Determine the (x, y) coordinate at the center of the cell enclosing the given text.  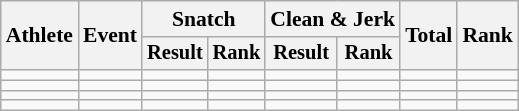
Event (110, 36)
Clean & Jerk (332, 19)
Athlete (40, 36)
Snatch (204, 19)
Total (428, 36)
